Detect which cell encompasses the target text, then output its [x, y] center coordinate. 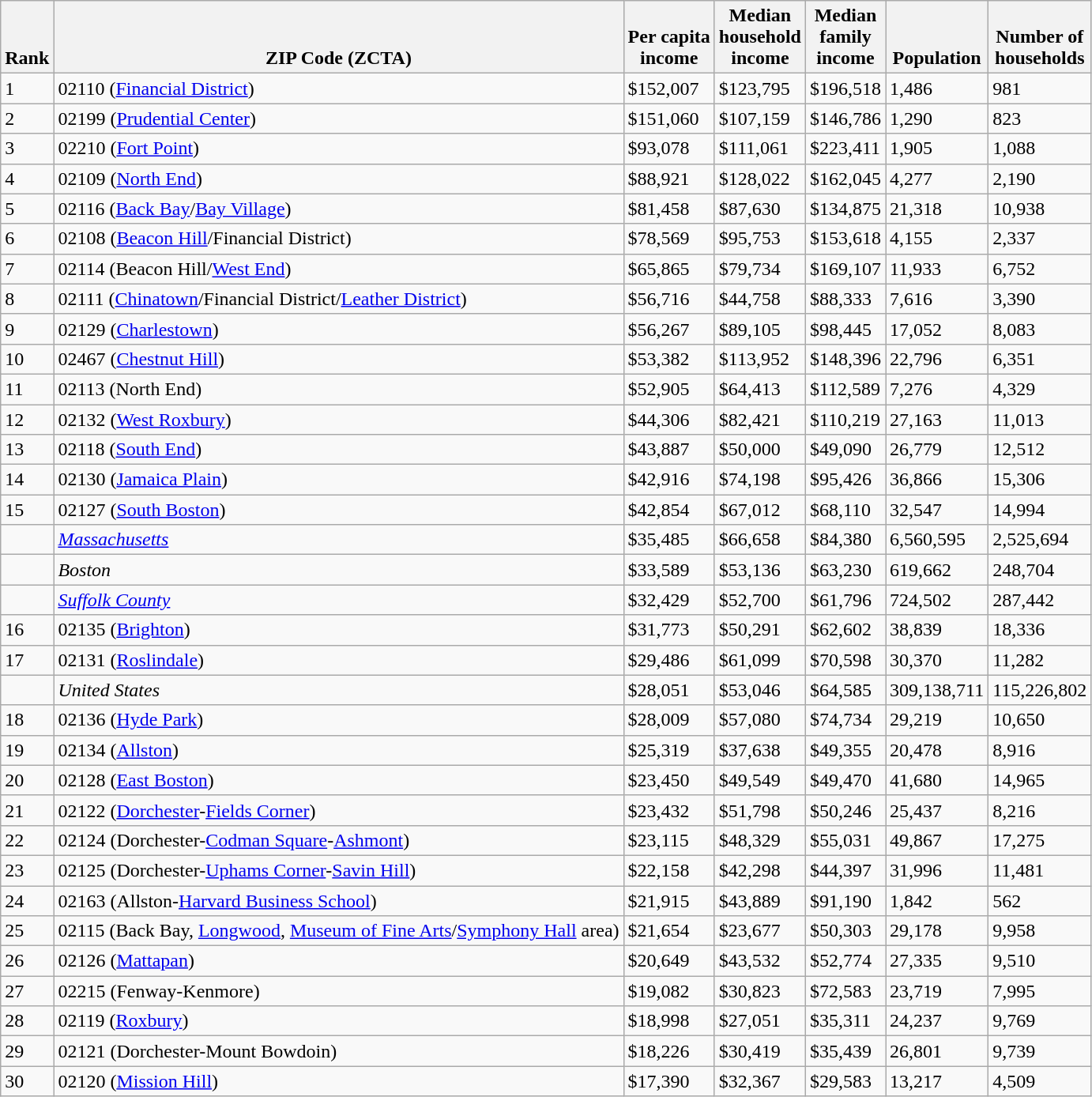
1,905 [937, 149]
27,335 [937, 961]
02109 (North End) [338, 179]
02210 (Fort Point) [338, 149]
8,083 [1040, 329]
9,510 [1040, 961]
02113 (North End) [338, 389]
Rank [27, 37]
13 [27, 450]
Population [937, 37]
2 [27, 119]
02131 (Roslindale) [338, 660]
$110,219 [845, 420]
26,801 [937, 1051]
$67,012 [760, 510]
3,390 [1040, 299]
$74,198 [760, 480]
11,481 [1040, 870]
2,190 [1040, 179]
2,337 [1040, 239]
$52,774 [845, 961]
30 [27, 1081]
4,155 [937, 239]
5 [27, 209]
$63,230 [845, 570]
26 [27, 961]
$107,159 [760, 119]
4 [27, 179]
$70,598 [845, 660]
02118 (South End) [338, 450]
11,282 [1040, 660]
$66,658 [760, 540]
02125 (Dorchester-Uphams Corner-Savin Hill) [338, 870]
$23,115 [668, 840]
$88,921 [668, 179]
$19,082 [668, 991]
8,916 [1040, 750]
9,958 [1040, 931]
02127 (South Boston) [338, 510]
02135 (Brighton) [338, 630]
02120 (Mission Hill) [338, 1081]
7,616 [937, 299]
$44,306 [668, 420]
$51,798 [760, 810]
02199 (Prudential Center) [338, 119]
$87,630 [760, 209]
19 [27, 750]
$91,190 [845, 900]
18 [27, 720]
$50,291 [760, 630]
26,779 [937, 450]
02108 (Beacon Hill/Financial District) [338, 239]
$65,865 [668, 269]
$20,649 [668, 961]
17,275 [1040, 840]
1 [27, 89]
30,370 [937, 660]
02215 (Fenway-Kenmore) [338, 991]
$29,583 [845, 1081]
10,650 [1040, 720]
24,237 [937, 1021]
8 [27, 299]
$57,080 [760, 720]
8,216 [1040, 810]
$111,061 [760, 149]
$49,470 [845, 780]
823 [1040, 119]
$95,753 [760, 239]
Medianhouseholdincome [760, 37]
$53,136 [760, 570]
$42,854 [668, 510]
$21,915 [668, 900]
7,995 [1040, 991]
11,013 [1040, 420]
$128,022 [760, 179]
115,226,802 [1040, 690]
10 [27, 359]
$32,367 [760, 1081]
1,088 [1040, 149]
4,329 [1040, 389]
981 [1040, 89]
4,277 [937, 179]
1,842 [937, 900]
562 [1040, 900]
20 [27, 780]
22 [27, 840]
02122 (Dorchester-Fields Corner) [338, 810]
02110 (Financial District) [338, 89]
$31,773 [668, 630]
$112,589 [845, 389]
$88,333 [845, 299]
$49,090 [845, 450]
$79,734 [760, 269]
$50,303 [845, 931]
$93,078 [668, 149]
12,512 [1040, 450]
02134 (Allston) [338, 750]
9 [27, 329]
7 [27, 269]
$43,532 [760, 961]
$82,421 [760, 420]
$23,432 [668, 810]
14,965 [1040, 780]
17,052 [937, 329]
36,866 [937, 480]
$113,952 [760, 359]
$52,700 [760, 600]
$196,518 [845, 89]
$23,450 [668, 780]
$23,677 [760, 931]
$25,319 [668, 750]
02136 (Hyde Park) [338, 720]
20,478 [937, 750]
$27,051 [760, 1021]
$48,329 [760, 840]
$18,226 [668, 1051]
21,318 [937, 209]
11 [27, 389]
$35,485 [668, 540]
02111 (Chinatown/Financial District/Leather District) [338, 299]
$33,589 [668, 570]
7,276 [937, 389]
11,933 [937, 269]
27,163 [937, 420]
$148,396 [845, 359]
248,704 [1040, 570]
287,442 [1040, 600]
02126 (Mattapan) [338, 961]
$55,031 [845, 840]
$153,618 [845, 239]
$56,716 [668, 299]
1,290 [937, 119]
29 [27, 1051]
$162,045 [845, 179]
$35,311 [845, 1021]
Massachusetts [338, 540]
$35,439 [845, 1051]
9,739 [1040, 1051]
619,662 [937, 570]
$72,583 [845, 991]
02163 (Allston-Harvard Business School) [338, 900]
$61,099 [760, 660]
$169,107 [845, 269]
$18,998 [668, 1021]
$32,429 [668, 600]
$30,419 [760, 1051]
$64,413 [760, 389]
$223,411 [845, 149]
$95,426 [845, 480]
$22,158 [668, 870]
724,502 [937, 600]
23,719 [937, 991]
$61,796 [845, 600]
ZIP Code (ZCTA) [338, 37]
$50,000 [760, 450]
14,994 [1040, 510]
1,486 [937, 89]
24 [27, 900]
$146,786 [845, 119]
28 [27, 1021]
Boston [338, 570]
Per capitaincome [668, 37]
$28,009 [668, 720]
6 [27, 239]
$134,875 [845, 209]
02124 (Dorchester-Codman Square-Ashmont) [338, 840]
02128 (East Boston) [338, 780]
$49,549 [760, 780]
United States [338, 690]
$89,105 [760, 329]
17 [27, 660]
$78,569 [668, 239]
$37,638 [760, 750]
29,178 [937, 931]
02116 (Back Bay/Bay Village) [338, 209]
02114 (Beacon Hill/West End) [338, 269]
Medianfamilyincome [845, 37]
$53,382 [668, 359]
02121 (Dorchester-Mount Bowdoin) [338, 1051]
$29,486 [668, 660]
02132 (West Roxbury) [338, 420]
02467 (Chestnut Hill) [338, 359]
$50,246 [845, 810]
25 [27, 931]
$44,758 [760, 299]
$42,298 [760, 870]
$123,795 [760, 89]
$52,905 [668, 389]
$98,445 [845, 329]
15 [27, 510]
$68,110 [845, 510]
$84,380 [845, 540]
9,769 [1040, 1021]
29,219 [937, 720]
12 [27, 420]
2,525,694 [1040, 540]
$43,889 [760, 900]
$56,267 [668, 329]
31,996 [937, 870]
$81,458 [668, 209]
02130 (Jamaica Plain) [338, 480]
10,938 [1040, 209]
$17,390 [668, 1081]
Suffolk County [338, 600]
Number ofhouseholds [1040, 37]
$43,887 [668, 450]
16 [27, 630]
02129 (Charlestown) [338, 329]
$53,046 [760, 690]
$21,654 [668, 931]
$151,060 [668, 119]
15,306 [1040, 480]
41,680 [937, 780]
6,560,595 [937, 540]
32,547 [937, 510]
$62,602 [845, 630]
22,796 [937, 359]
02115 (Back Bay, Longwood, Museum of Fine Arts/Symphony Hall area) [338, 931]
38,839 [937, 630]
$44,397 [845, 870]
3 [27, 149]
21 [27, 810]
25,437 [937, 810]
$152,007 [668, 89]
6,752 [1040, 269]
$30,823 [760, 991]
309,138,711 [937, 690]
$28,051 [668, 690]
$42,916 [668, 480]
18,336 [1040, 630]
$74,734 [845, 720]
$64,585 [845, 690]
4,509 [1040, 1081]
27 [27, 991]
02119 (Roxbury) [338, 1021]
$49,355 [845, 750]
49,867 [937, 840]
6,351 [1040, 359]
23 [27, 870]
13,217 [937, 1081]
14 [27, 480]
